Locate the cell with the specified text and output its [x, y] center coordinate. 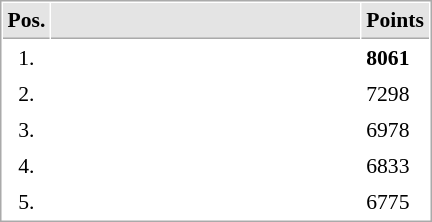
3. [26, 129]
6833 [396, 165]
6775 [396, 201]
2. [26, 93]
Pos. [26, 21]
8061 [396, 57]
5. [26, 201]
6978 [396, 129]
1. [26, 57]
4. [26, 165]
7298 [396, 93]
Points [396, 21]
